Scan for the cell matching the given text and deliver its [x, y] coordinate at center. 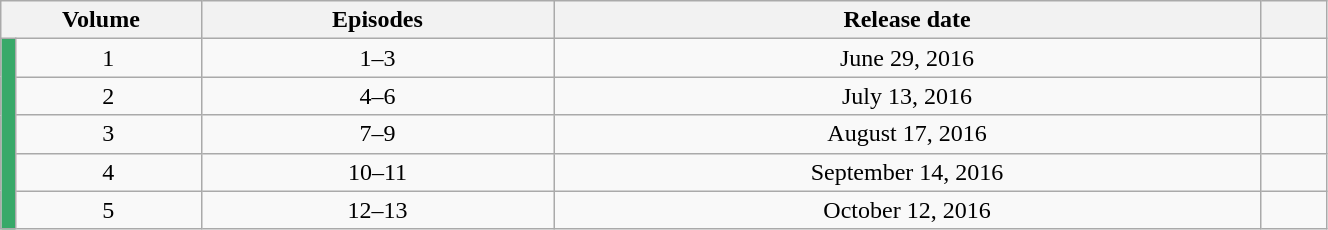
June 29, 2016 [907, 58]
12–13 [378, 210]
August 17, 2016 [907, 134]
September 14, 2016 [907, 172]
1–3 [378, 58]
5 [108, 210]
October 12, 2016 [907, 210]
10–11 [378, 172]
1 [108, 58]
7–9 [378, 134]
2 [108, 96]
Release date [907, 20]
4–6 [378, 96]
3 [108, 134]
4 [108, 172]
Volume [101, 20]
Episodes [378, 20]
July 13, 2016 [907, 96]
